Scan for the cell matching the given text and deliver its [X, Y] coordinate at center. 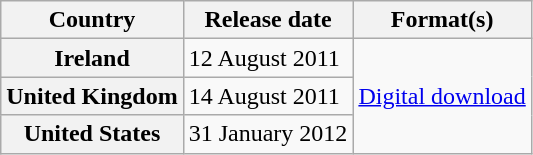
Country [92, 20]
Digital download [442, 96]
Ireland [92, 58]
United Kingdom [92, 96]
14 August 2011 [268, 96]
Release date [268, 20]
31 January 2012 [268, 134]
United States [92, 134]
12 August 2011 [268, 58]
Format(s) [442, 20]
